Scan for the cell matching the given text and deliver its [X, Y] coordinate at center. 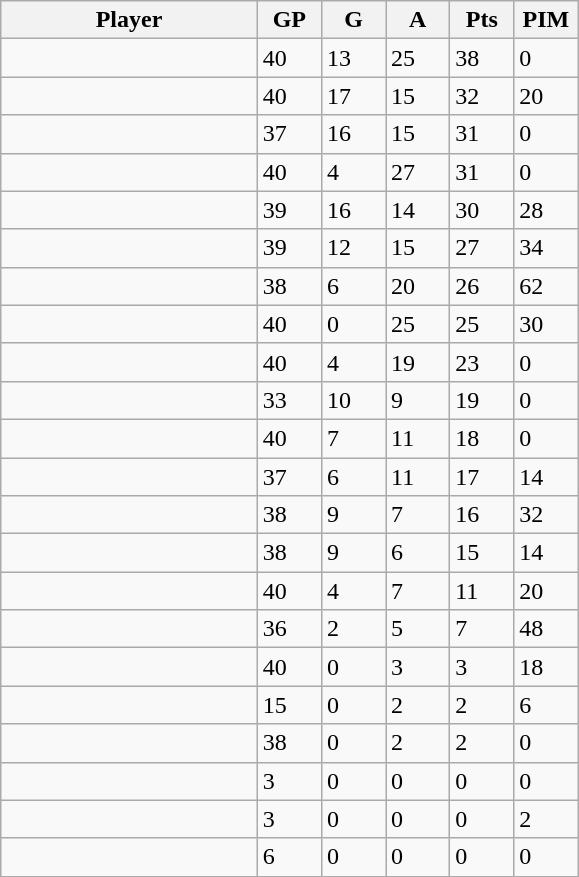
33 [289, 400]
62 [546, 286]
13 [353, 58]
5 [418, 629]
GP [289, 20]
PIM [546, 20]
23 [482, 362]
A [418, 20]
34 [546, 248]
Player [130, 20]
Pts [482, 20]
28 [546, 210]
10 [353, 400]
12 [353, 248]
26 [482, 286]
48 [546, 629]
G [353, 20]
36 [289, 629]
